For the text-containing cell, return its midpoint in [x, y] coordinate format. 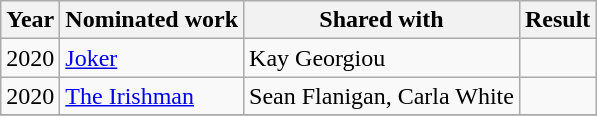
Joker [152, 58]
Sean Flanigan, Carla White [382, 96]
Year [30, 20]
Shared with [382, 20]
Nominated work [152, 20]
Result [557, 20]
The Irishman [152, 96]
Kay Georgiou [382, 58]
